Locate the cell with the specified text and output its (X, Y) center coordinate. 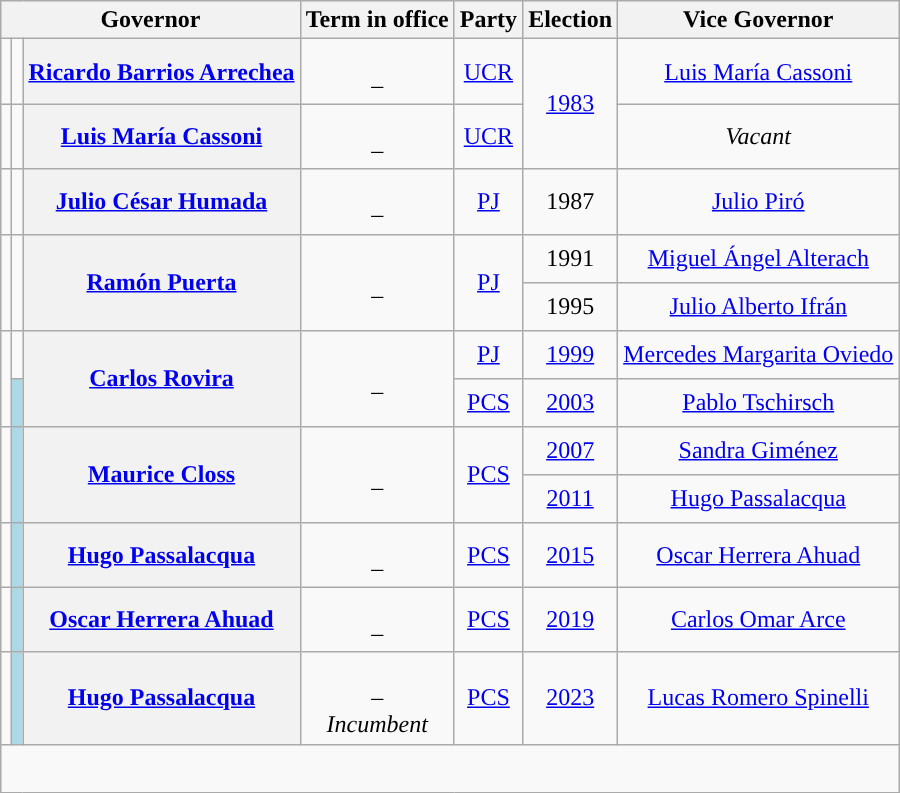
1987 (570, 202)
1983 (570, 104)
Maurice Closs (162, 474)
2019 (570, 620)
Party (488, 20)
2023 (570, 698)
Vacant (758, 136)
Governor (150, 20)
Carlos Rovira (162, 378)
2003 (570, 402)
Julio Alberto Ifrán (758, 306)
Carlos Omar Arce (758, 620)
Lucas Romero Spinelli (758, 698)
Ramón Puerta (162, 282)
–Incumbent (377, 698)
Election (570, 20)
2011 (570, 498)
Ricardo Barrios Arrechea (162, 72)
1999 (570, 354)
Sandra Giménez (758, 450)
2007 (570, 450)
2015 (570, 554)
1995 (570, 306)
Julio Piró (758, 202)
Pablo Tschirsch (758, 402)
Julio César Humada (162, 202)
Miguel Ángel Alterach (758, 258)
1991 (570, 258)
Vice Governor (758, 20)
Term in office (377, 20)
Mercedes Margarita Oviedo (758, 354)
